Provide the (X, Y) coordinate of the cell's center where the given text is located.  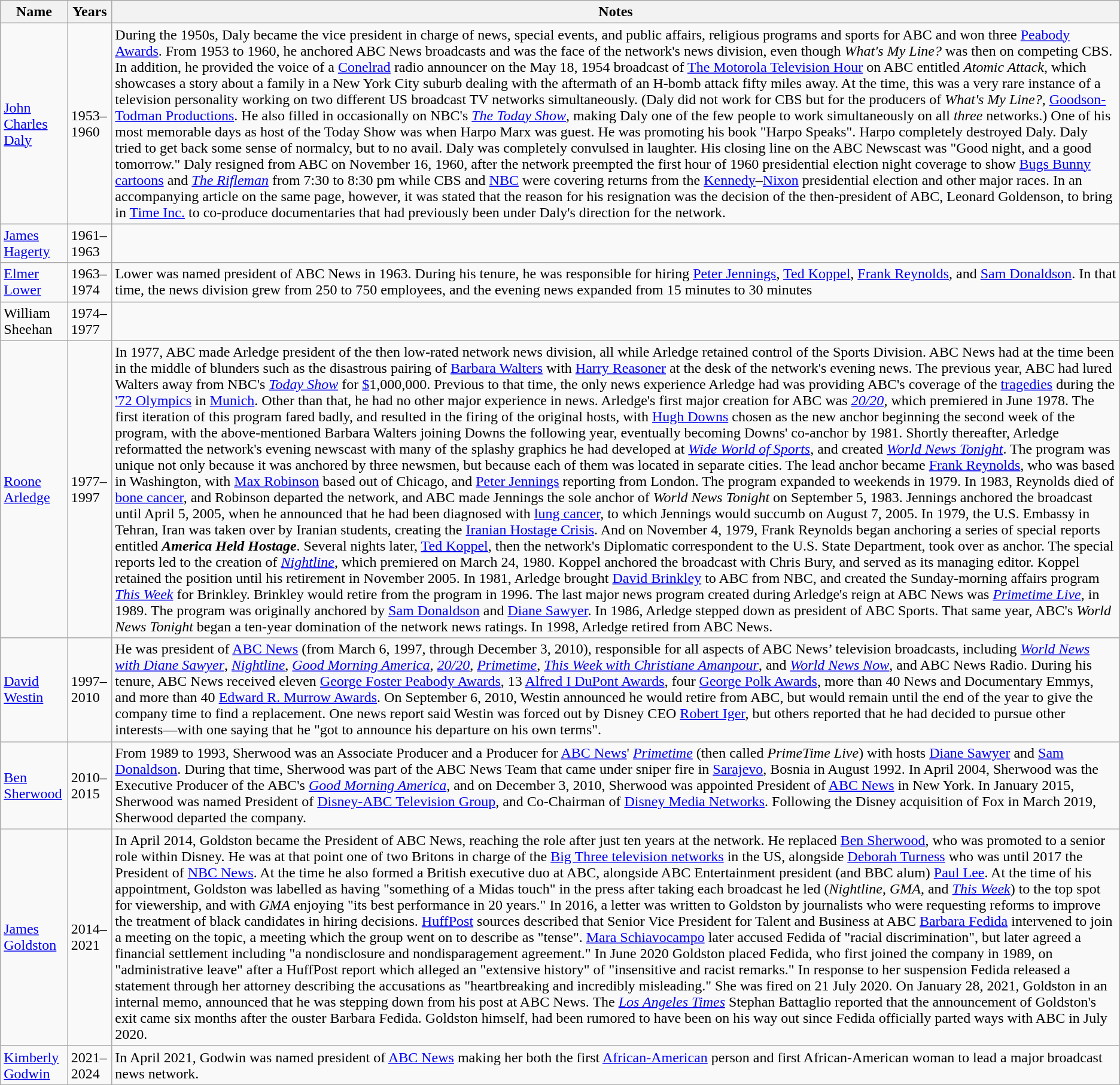
Kimberly Godwin (35, 1065)
1953–1960 (90, 123)
James Hagerty (35, 243)
Roone Arledge (35, 490)
1961–1963 (90, 243)
1997–2010 (90, 689)
Years (90, 12)
1974–1977 (90, 321)
William Sheehan (35, 321)
2014–2021 (90, 937)
2021–2024 (90, 1065)
1963–1974 (90, 282)
Name (35, 12)
1977–1997 (90, 490)
John Charles Daly (35, 123)
Ben Sherwood (35, 785)
Elmer Lower (35, 282)
2010–2015 (90, 785)
Notes (616, 12)
James Goldston (35, 937)
David Westin (35, 689)
